Return the (X, Y) coordinate for the center point of the cell that contains the specified text.  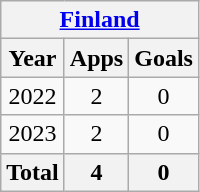
Year (33, 58)
2023 (33, 134)
Goals (164, 58)
2022 (33, 96)
4 (96, 172)
Total (33, 172)
Finland (100, 20)
Apps (96, 58)
